Determine the [x, y] coordinate at the center of the cell enclosing the given text.  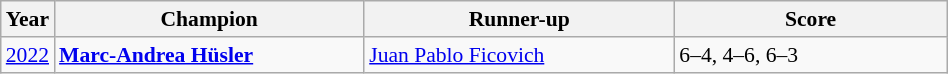
Marc-Andrea Hüsler [209, 55]
Juan Pablo Ficovich [519, 55]
Champion [209, 19]
Score [810, 19]
Runner-up [519, 19]
Year [28, 19]
2022 [28, 55]
6–4, 4–6, 6–3 [810, 55]
